Capture the cell that displays the provided text and extract its [x, y] central coordinate. 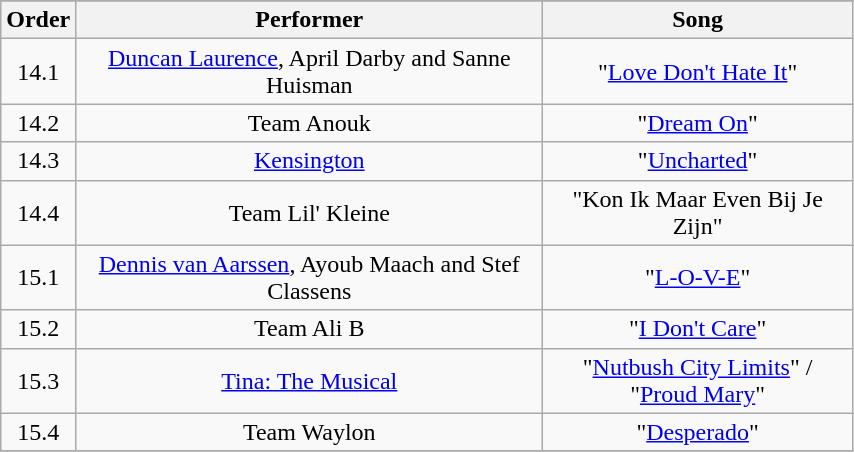
Duncan Laurence, April Darby and Sanne Huisman [310, 72]
"Love Don't Hate It" [698, 72]
"I Don't Care" [698, 329]
15.4 [38, 432]
"Kon Ik Maar Even Bij Je Zijn" [698, 212]
15.2 [38, 329]
Dennis van Aarssen, Ayoub Maach and Stef Classens [310, 278]
14.1 [38, 72]
Kensington [310, 161]
Team Ali B [310, 329]
"Nutbush City Limits" / "Proud Mary" [698, 380]
Team Lil' Kleine [310, 212]
"Uncharted" [698, 161]
Performer [310, 20]
Team Anouk [310, 123]
15.3 [38, 380]
"Dream On" [698, 123]
Order [38, 20]
15.1 [38, 278]
Song [698, 20]
14.4 [38, 212]
14.2 [38, 123]
Team Waylon [310, 432]
Tina: The Musical [310, 380]
"Desperado" [698, 432]
14.3 [38, 161]
"L-O-V-E" [698, 278]
